Output the (x, y) coordinate of the center of the cell containing the given text.  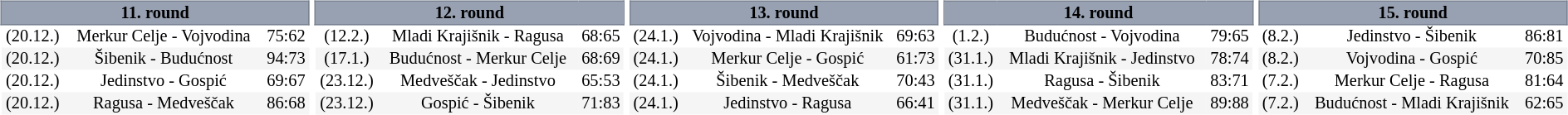
Jedinstvo - Gospić (163, 81)
Merkur Celje - Vojvodina (163, 36)
(12.2.) (347, 36)
69:67 (287, 81)
Budućnost - Mladi Krajišnik (1412, 104)
Ragusa - Medveščak (163, 104)
Vojvodina - Mladi Krajišnik (787, 36)
(1.2.) (971, 36)
Jedinstvo - Šibenik (1412, 36)
69:63 (916, 36)
70:43 (916, 81)
Ragusa - Šibenik (1102, 81)
83:71 (1229, 81)
89:88 (1229, 104)
Vojvodina - Gospić (1412, 60)
13. round (784, 12)
14. round (1098, 12)
62:65 (1545, 104)
86:68 (287, 104)
Gospić - Šibenik (478, 104)
Medveščak - Merkur Celje (1102, 104)
79:65 (1229, 36)
75:62 (287, 36)
Jedinstvo - Ragusa (787, 104)
70:85 (1545, 60)
Šibenik - Medveščak (787, 81)
Mladi Krajišnik - Jedinstvo (1102, 60)
71:83 (601, 104)
61:73 (916, 60)
Šibenik - Budućnost (163, 60)
68:69 (601, 60)
12. round (470, 12)
(17.1.) (347, 60)
Medveščak - Jedinstvo (478, 81)
Merkur Celje - Ragusa (1412, 81)
81:64 (1545, 81)
68:65 (601, 36)
Merkur Celje - Gospić (787, 60)
65:53 (601, 81)
94:73 (287, 60)
86:81 (1545, 36)
11. round (154, 12)
Budućnost - Merkur Celje (478, 60)
15. round (1414, 12)
Mladi Krajišnik - Ragusa (478, 36)
Budućnost - Vojvodina (1102, 36)
66:41 (916, 104)
78:74 (1229, 60)
